From the cell containing the given text, extract its center point as [x, y] coordinate. 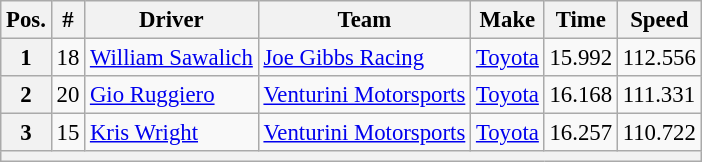
Make [508, 20]
Driver [172, 20]
Time [580, 20]
Pos. [26, 20]
Speed [659, 20]
16.168 [580, 95]
112.556 [659, 58]
1 [26, 58]
15 [68, 133]
# [68, 20]
111.331 [659, 95]
16.257 [580, 133]
15.992 [580, 58]
Team [364, 20]
Joe Gibbs Racing [364, 58]
Gio Ruggiero [172, 95]
20 [68, 95]
18 [68, 58]
Kris Wright [172, 133]
110.722 [659, 133]
William Sawalich [172, 58]
2 [26, 95]
3 [26, 133]
